Output the [X, Y] coordinate of the center of the cell containing the given text.  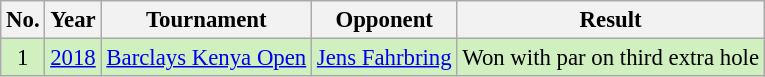
Jens Fahrbring [384, 58]
Won with par on third extra hole [610, 58]
Tournament [206, 20]
1 [23, 58]
Opponent [384, 20]
Year [73, 20]
No. [23, 20]
2018 [73, 58]
Result [610, 20]
Barclays Kenya Open [206, 58]
